Locate the cell with the specified text and output its (x, y) center coordinate. 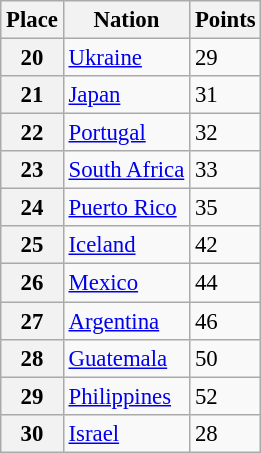
24 (32, 208)
44 (226, 283)
52 (226, 396)
25 (32, 245)
50 (226, 358)
46 (226, 321)
21 (32, 95)
35 (226, 208)
32 (226, 133)
Argentina (126, 321)
Place (32, 20)
42 (226, 245)
Israel (126, 433)
20 (32, 58)
27 (32, 321)
Puerto Rico (126, 208)
33 (226, 170)
Japan (126, 95)
30 (32, 433)
Nation (126, 20)
Iceland (126, 245)
Philippines (126, 396)
26 (32, 283)
Ukraine (126, 58)
22 (32, 133)
23 (32, 170)
Mexico (126, 283)
Points (226, 20)
31 (226, 95)
Portugal (126, 133)
Guatemala (126, 358)
South Africa (126, 170)
